Provide the (x, y) coordinate of the cell's center where the given text is located.  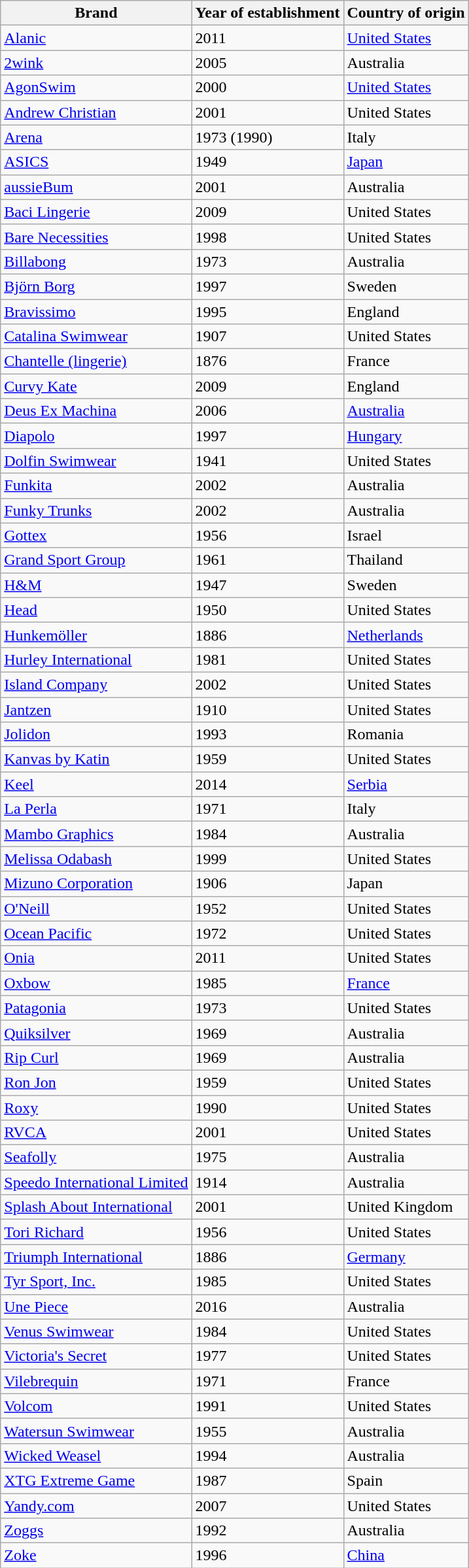
1995 (268, 312)
Jantzen (96, 709)
2000 (268, 88)
Quiksilver (96, 1033)
Israel (406, 535)
Oxbow (96, 983)
1906 (268, 884)
Triumph International (96, 1257)
Island Company (96, 684)
1991 (268, 1406)
Vilebrequin (96, 1381)
1977 (268, 1356)
1955 (268, 1431)
1972 (268, 933)
1941 (268, 461)
Deus Ex Machina (96, 411)
United Kingdom (406, 1207)
Jolidon (96, 735)
1994 (268, 1456)
Catalina Swimwear (96, 337)
Venus Swimwear (96, 1331)
Bravissimo (96, 312)
Thailand (406, 560)
AgonSwim (96, 88)
O'Neill (96, 909)
Kanvas by Katin (96, 759)
Hunkemöller (96, 635)
Keel (96, 784)
Diapolo (96, 436)
1907 (268, 337)
1999 (268, 859)
2005 (268, 63)
H&M (96, 585)
2014 (268, 784)
China (406, 1556)
Rip Curl (96, 1058)
2016 (268, 1307)
Victoria's Secret (96, 1356)
1914 (268, 1182)
La Perla (96, 809)
Dolfin Swimwear (96, 461)
Une Piece (96, 1307)
1990 (268, 1108)
Hungary (406, 436)
1973 (1990) (268, 137)
Melissa Odabash (96, 859)
Seafolly (96, 1158)
1975 (268, 1158)
Germany (406, 1257)
Funky Trunks (96, 510)
Curvy Kate (96, 386)
ASICS (96, 162)
Andrew Christian (96, 112)
1993 (268, 735)
Bare Necessities (96, 237)
Ron Jon (96, 1082)
Alanic (96, 38)
Spain (406, 1480)
Speedo International Limited (96, 1182)
2006 (268, 411)
aussieBum (96, 187)
2wink (96, 63)
Tyr Sport, Inc. (96, 1282)
Netherlands (406, 635)
XTG Extreme Game (96, 1480)
2007 (268, 1505)
Head (96, 610)
Mambo Graphics (96, 834)
Watersun Swimwear (96, 1431)
Romania (406, 735)
Tori Richard (96, 1232)
Chantelle (lingerie) (96, 361)
Billabong (96, 261)
Year of establishment (268, 13)
Mizuno Corporation (96, 884)
Volcom (96, 1406)
Splash About International (96, 1207)
1952 (268, 909)
Björn Borg (96, 286)
1996 (268, 1556)
Hurley International (96, 659)
1950 (268, 610)
Serbia (406, 784)
1949 (268, 162)
Ocean Pacific (96, 933)
Wicked Weasel (96, 1456)
Baci Lingerie (96, 212)
1992 (268, 1531)
1987 (268, 1480)
Roxy (96, 1108)
1910 (268, 709)
Country of origin (406, 13)
Zoggs (96, 1531)
Grand Sport Group (96, 560)
Patagonia (96, 1008)
1876 (268, 361)
RVCA (96, 1133)
Funkita (96, 486)
Brand (96, 13)
Arena (96, 137)
1947 (268, 585)
1998 (268, 237)
1961 (268, 560)
Yandy.com (96, 1505)
Gottex (96, 535)
1981 (268, 659)
Onia (96, 958)
Zoke (96, 1556)
